Provide the [x, y] coordinate of the cell's center where the given text is located.  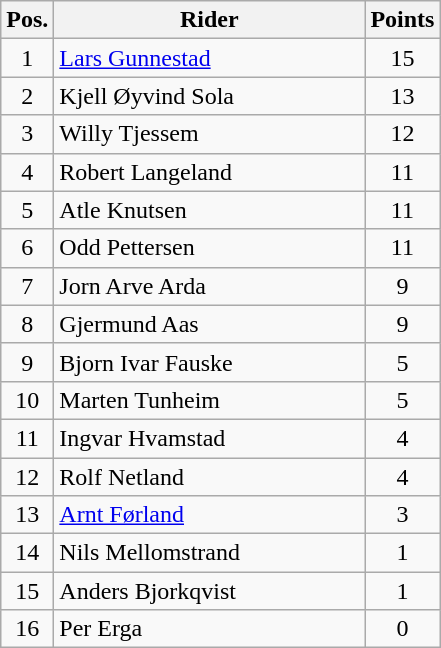
Atle Knutsen [210, 210]
Willy Tjessem [210, 134]
7 [28, 286]
Nils Mellomstrand [210, 553]
Rider [210, 20]
Gjermund Aas [210, 324]
6 [28, 248]
Per Erga [210, 629]
8 [28, 324]
Rolf Netland [210, 477]
Lars Gunnestad [210, 58]
Jorn Arve Arda [210, 286]
Robert Langeland [210, 172]
Ingvar Hvamstad [210, 438]
0 [402, 629]
Points [402, 20]
14 [28, 553]
Arnt Førland [210, 515]
Anders Bjorkqvist [210, 591]
Odd Pettersen [210, 248]
2 [28, 96]
Kjell Øyvind Sola [210, 96]
10 [28, 400]
Pos. [28, 20]
16 [28, 629]
Bjorn Ivar Fauske [210, 362]
Marten Tunheim [210, 400]
